Provide the (x, y) coordinate of the cell's center where the given text is located.  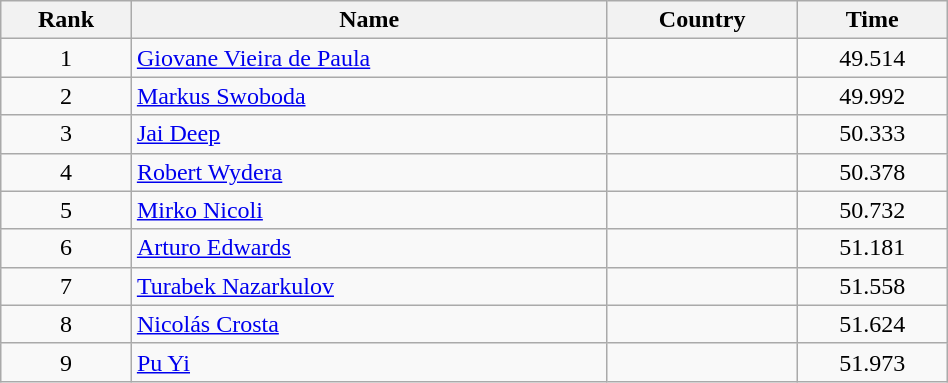
5 (66, 210)
51.973 (872, 362)
Mirko Nicoli (369, 210)
Arturo Edwards (369, 248)
Time (872, 20)
7 (66, 286)
2 (66, 96)
Markus Swoboda (369, 96)
Turabek Nazarkulov (369, 286)
Name (369, 20)
Robert Wydera (369, 172)
49.514 (872, 58)
8 (66, 324)
9 (66, 362)
50.333 (872, 134)
3 (66, 134)
49.992 (872, 96)
Pu Yi (369, 362)
50.732 (872, 210)
51.558 (872, 286)
4 (66, 172)
Rank (66, 20)
51.181 (872, 248)
50.378 (872, 172)
Nicolás Crosta (369, 324)
Giovane Vieira de Paula (369, 58)
51.624 (872, 324)
6 (66, 248)
Jai Deep (369, 134)
1 (66, 58)
Country (702, 20)
